Output the [X, Y] coordinate of the center of the cell containing the given text.  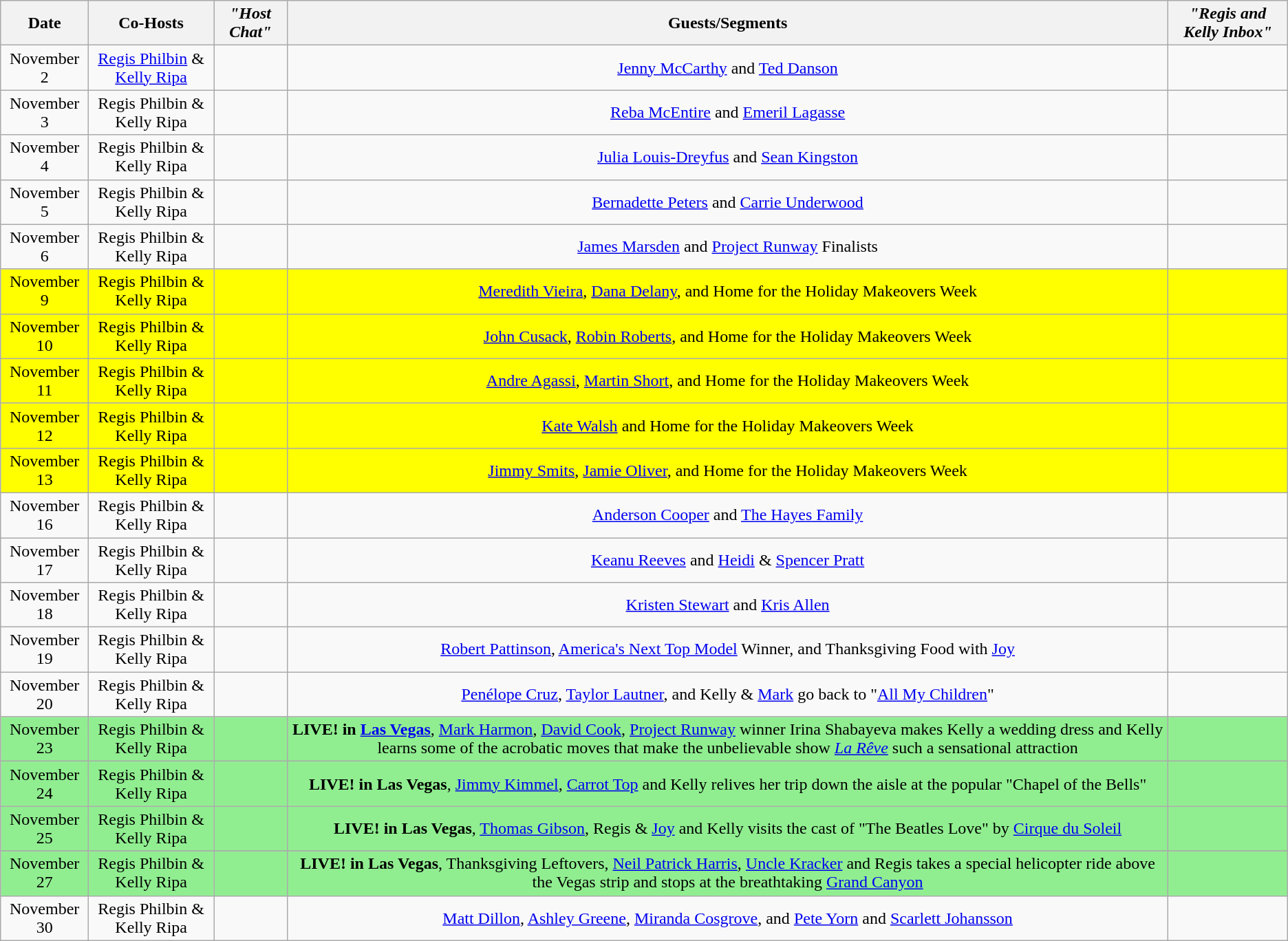
Guests/Segments [728, 23]
November 16 [45, 515]
November 24 [45, 784]
Jenny McCarthy and Ted Danson [728, 67]
LIVE! in Las Vegas, Thomas Gibson, Regis & Joy and Kelly visits the cast of "The Beatles Love" by Cirque du Soleil [728, 828]
November 6 [45, 246]
Matt Dillon, Ashley Greene, Miranda Cosgrove, and Pete Yorn and Scarlett Johansson [728, 918]
Julia Louis-Dreyfus and Sean Kingston [728, 157]
Kristen Stewart and Kris Allen [728, 605]
"Regis and Kelly Inbox" [1227, 23]
November 17 [45, 560]
"Host Chat" [250, 23]
November 25 [45, 828]
Bernadette Peters and Carrie Underwood [728, 202]
Meredith Vieira, Dana Delany, and Home for the Holiday Makeovers Week [728, 292]
Anderson Cooper and The Hayes Family [728, 515]
November 5 [45, 202]
November 20 [45, 695]
Kate Walsh and Home for the Holiday Makeovers Week [728, 425]
November 3 [45, 113]
Reba McEntire and Emeril Lagasse [728, 113]
November 19 [45, 649]
November 18 [45, 605]
Andre Agassi, Martin Short, and Home for the Holiday Makeovers Week [728, 381]
Robert Pattinson, America's Next Top Model Winner, and Thanksgiving Food with Joy [728, 649]
Keanu Reeves and Heidi & Spencer Pratt [728, 560]
November 2 [45, 67]
November 23 [45, 739]
November 9 [45, 292]
Penélope Cruz, Taylor Lautner, and Kelly & Mark go back to "All My Children" [728, 695]
LIVE! in Las Vegas, Jimmy Kimmel, Carrot Top and Kelly relives her trip down the aisle at the popular "Chapel of the Bells" [728, 784]
November 27 [45, 874]
November 13 [45, 470]
John Cusack, Robin Roberts, and Home for the Holiday Makeovers Week [728, 336]
Co-Hosts [151, 23]
November 11 [45, 381]
November 4 [45, 157]
Date [45, 23]
November 12 [45, 425]
Jimmy Smits, Jamie Oliver, and Home for the Holiday Makeovers Week [728, 470]
November 10 [45, 336]
November 30 [45, 918]
James Marsden and Project Runway Finalists [728, 246]
